Return the (x, y) coordinate for the center point of the cell that contains the specified text.  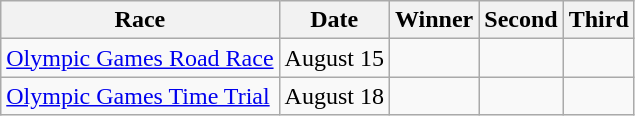
Third (598, 20)
Date (334, 20)
Winner (434, 20)
Second (521, 20)
August 18 (334, 96)
August 15 (334, 58)
Race (140, 20)
Olympic Games Time Trial (140, 96)
Olympic Games Road Race (140, 58)
